Find where the given text appears and provide that cell's center as (X, Y) coordinate. 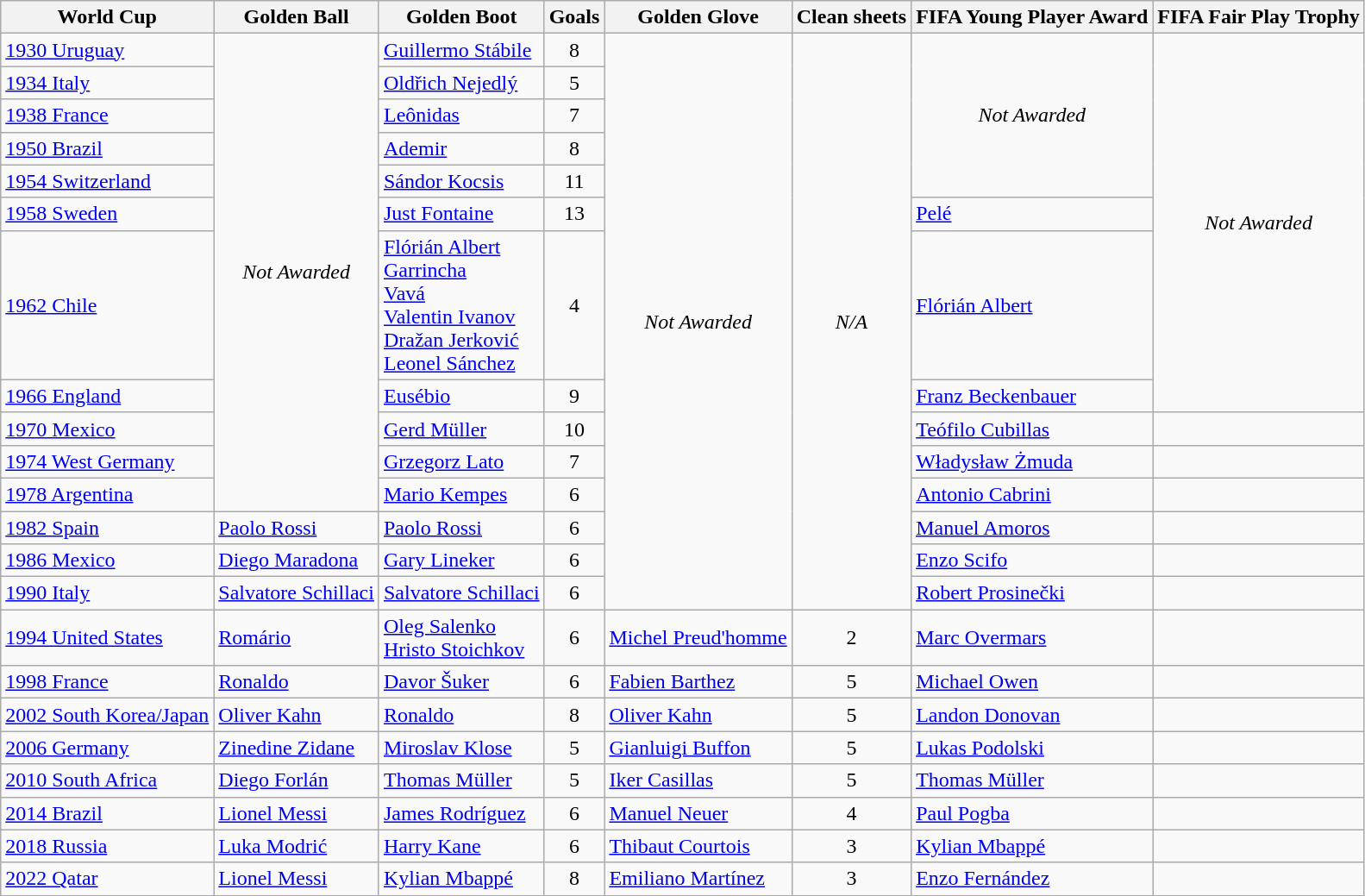
Flórián Albert Garrincha Vavá Valentin Ivanov Dražan Jerković Leonel Sánchez (461, 305)
Harry Kane (461, 846)
1970 Mexico (107, 429)
Eusébio (461, 396)
1966 England (107, 396)
1934 Italy (107, 83)
Landon Donovan (1032, 715)
Romário (297, 638)
1938 France (107, 116)
Michel Preud'homme (698, 638)
Zinedine Zidane (297, 748)
2 (851, 638)
Enzo Scifo (1032, 561)
2002 South Korea/Japan (107, 715)
FIFA Young Player Award (1032, 17)
Mario Kempes (461, 494)
13 (574, 214)
2018 Russia (107, 846)
Manuel Neuer (698, 813)
Fabien Barthez (698, 682)
1954 Switzerland (107, 181)
FIFA Fair Play Trophy (1259, 17)
1982 Spain (107, 527)
2022 Qatar (107, 879)
Gianluigi Buffon (698, 748)
11 (574, 181)
Sándor Kocsis (461, 181)
Diego Forlán (297, 780)
Davor Šuker (461, 682)
Golden Glove (698, 17)
2014 Brazil (107, 813)
Thibaut Courtois (698, 846)
Marc Overmars (1032, 638)
Władysław Żmuda (1032, 461)
1962 Chile (107, 305)
Oldřich Nejedlý (461, 83)
World Cup (107, 17)
Gary Lineker (461, 561)
1998 France (107, 682)
Oleg Salenko Hristo Stoichkov (461, 638)
1994 United States (107, 638)
Emiliano Martínez (698, 879)
Antonio Cabrini (1032, 494)
1990 Italy (107, 593)
1930 Uruguay (107, 50)
Golden Boot (461, 17)
Michael Owen (1032, 682)
Enzo Fernández (1032, 879)
Gerd Müller (461, 429)
Robert Prosinečki (1032, 593)
2006 Germany (107, 748)
Franz Beckenbauer (1032, 396)
Pelé (1032, 214)
Guillermo Stábile (461, 50)
1958 Sweden (107, 214)
Miroslav Klose (461, 748)
Paul Pogba (1032, 813)
James Rodríguez (461, 813)
1974 West Germany (107, 461)
Iker Casillas (698, 780)
Ademir (461, 148)
N/A (851, 322)
1950 Brazil (107, 148)
Clean sheets (851, 17)
2010 South Africa (107, 780)
1978 Argentina (107, 494)
Golden Ball (297, 17)
Flórián Albert (1032, 305)
10 (574, 429)
9 (574, 396)
Grzegorz Lato (461, 461)
Manuel Amoros (1032, 527)
Lukas Podolski (1032, 748)
Leônidas (461, 116)
1986 Mexico (107, 561)
Goals (574, 17)
Luka Modrić (297, 846)
Diego Maradona (297, 561)
Teófilo Cubillas (1032, 429)
Just Fontaine (461, 214)
